Determine the (X, Y) coordinate at the center of the cell enclosing the given text.  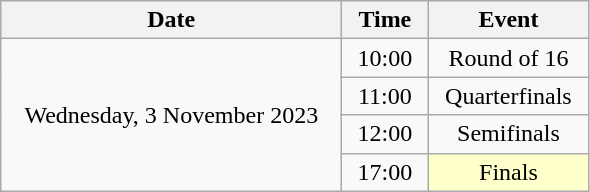
Event (508, 20)
Semifinals (508, 134)
Round of 16 (508, 58)
10:00 (385, 58)
Finals (508, 172)
17:00 (385, 172)
Quarterfinals (508, 96)
11:00 (385, 96)
Wednesday, 3 November 2023 (172, 115)
Date (172, 20)
12:00 (385, 134)
Time (385, 20)
